Determine the [x, y] coordinate at the center of the cell enclosing the given text.  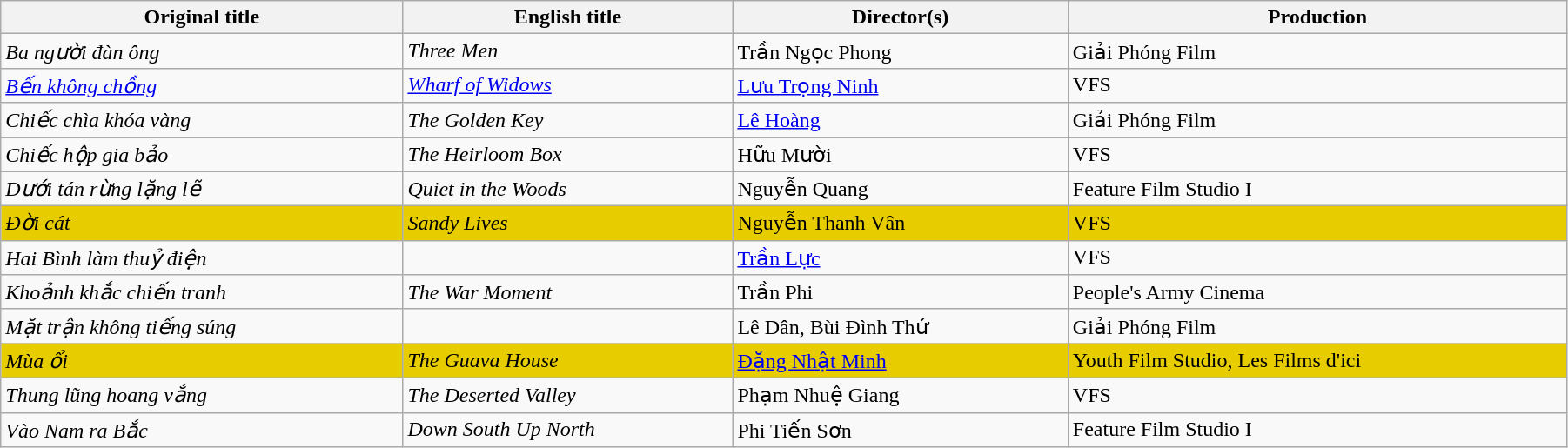
Lê Dân, Bùi Đình Thứ [900, 326]
Nguyễn Thanh Vân [900, 224]
Three Men [567, 51]
Dưới tán rừng lặng lẽ [202, 189]
People's Army Cinema [1317, 292]
Youth Film Studio, Les Films d'ici [1317, 361]
Chiếc hộp gia bảo [202, 155]
The Deserted Valley [567, 395]
Production [1317, 17]
The War Moment [567, 292]
Trần Ngọc Phong [900, 51]
Khoảnh khắc chiến tranh [202, 292]
Vào Nam ra Bắc [202, 430]
Chiếc chìa khóa vàng [202, 120]
Original title [202, 17]
Lê Hoàng [900, 120]
Trần Phi [900, 292]
Sandy Lives [567, 224]
Đời cát [202, 224]
Mặt trận không tiếng súng [202, 326]
Hữu Mười [900, 155]
Phi Tiến Sơn [900, 430]
Đặng Nhật Minh [900, 361]
Mùa ổi [202, 361]
Director(s) [900, 17]
The Heirloom Box [567, 155]
English title [567, 17]
Ba người đàn ông [202, 51]
Bến không chồng [202, 85]
Phạm Nhuệ Giang [900, 395]
Thung lũng hoang vắng [202, 395]
Lưu Trọng Ninh [900, 85]
The Guava House [567, 361]
Wharf of Widows [567, 85]
Hai Bình làm thuỷ điện [202, 257]
Quiet in the Woods [567, 189]
Nguyễn Quang [900, 189]
The Golden Key [567, 120]
Trần Lực [900, 257]
Down South Up North [567, 430]
